Find where the given text appears and provide that cell's center as [X, Y] coordinate. 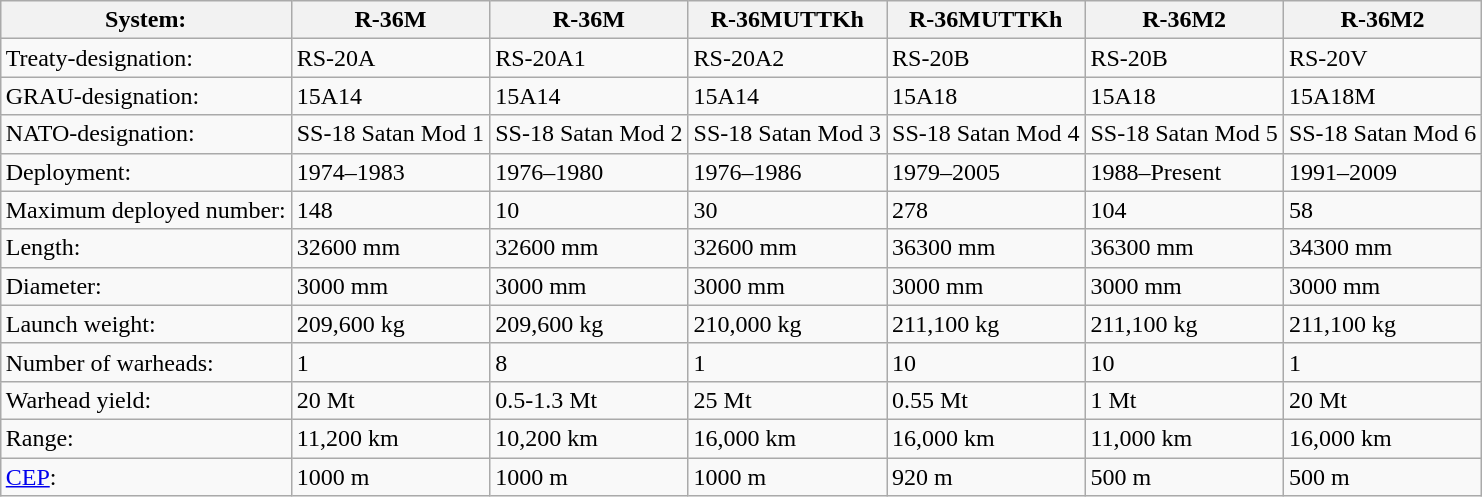
Launch weight: [146, 324]
Number of warheads: [146, 362]
148 [390, 210]
SS-18 Satan Mod 2 [589, 134]
15A18M [1382, 96]
1991–2009 [1382, 172]
RS-20V [1382, 58]
Range: [146, 438]
GRAU-designation: [146, 96]
30 [787, 210]
SS-18 Satan Mod 3 [787, 134]
1979–2005 [985, 172]
10,200 km [589, 438]
0.55 Mt [985, 400]
11,200 km [390, 438]
11,000 km [1184, 438]
Deployment: [146, 172]
System: [146, 20]
Length: [146, 248]
1976–1986 [787, 172]
34300 mm [1382, 248]
SS-18 Satan Mod 6 [1382, 134]
Maximum deployed number: [146, 210]
Warhead yield: [146, 400]
1 Mt [1184, 400]
Diameter: [146, 286]
RS-20A1 [589, 58]
920 m [985, 477]
1976–1980 [589, 172]
104 [1184, 210]
RS-20A2 [787, 58]
25 Mt [787, 400]
RS-20A [390, 58]
NATO-designation: [146, 134]
58 [1382, 210]
210,000 kg [787, 324]
0.5-1.3 Mt [589, 400]
8 [589, 362]
SS-18 Satan Mod 1 [390, 134]
1988–Present [1184, 172]
SS-18 Satan Mod 5 [1184, 134]
CEP: [146, 477]
SS-18 Satan Mod 4 [985, 134]
278 [985, 210]
1974–1983 [390, 172]
Treaty-designation: [146, 58]
